Return the [X, Y] coordinate for the center point of the cell that contains the specified text.  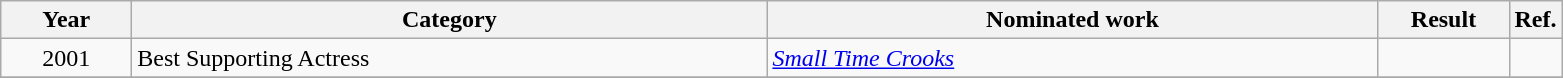
Best Supporting Actress [450, 58]
Ref. [1536, 20]
Nominated work [1072, 20]
Year [66, 20]
Category [450, 20]
Small Time Crooks [1072, 58]
2001 [66, 58]
Result [1444, 20]
